From the cell containing the given text, extract its center point as (X, Y) coordinate. 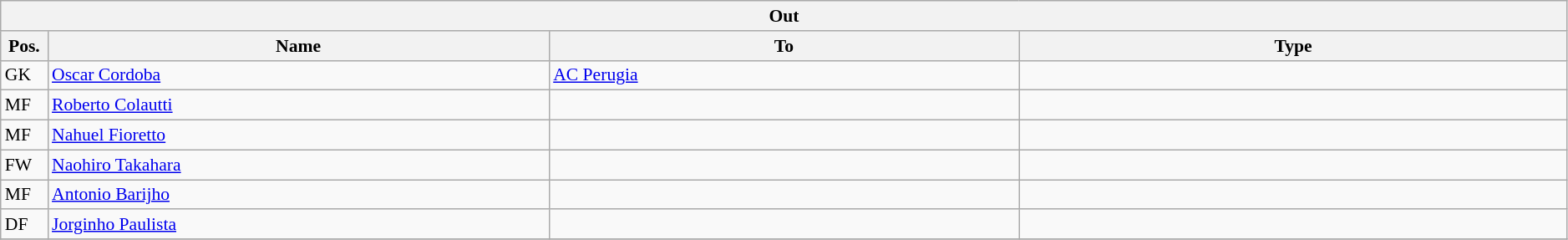
Pos. (24, 46)
Type (1293, 46)
To (784, 46)
Jorginho Paulista (298, 225)
Nahuel Fioretto (298, 135)
FW (24, 165)
Oscar Cordoba (298, 75)
Naohiro Takahara (298, 165)
Out (784, 16)
AC Perugia (784, 75)
GK (24, 75)
DF (24, 225)
Roberto Colautti (298, 105)
Antonio Barijho (298, 195)
Name (298, 46)
